Find where the given text appears and provide that cell's center as (X, Y) coordinate. 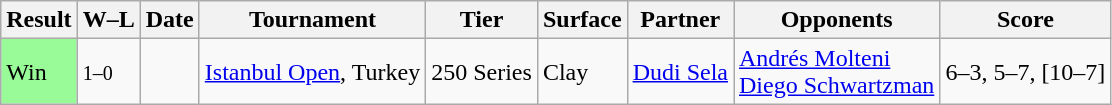
Win (39, 72)
Score (1026, 20)
Andrés Molteni Diego Schwartzman (837, 72)
1–0 (108, 72)
W–L (108, 20)
Tier (482, 20)
Surface (582, 20)
6–3, 5–7, [10–7] (1026, 72)
Istanbul Open, Turkey (312, 72)
Date (170, 20)
Dudi Sela (680, 72)
Opponents (837, 20)
250 Series (482, 72)
Tournament (312, 20)
Clay (582, 72)
Result (39, 20)
Partner (680, 20)
